Locate the cell with the specified text and output its (X, Y) center coordinate. 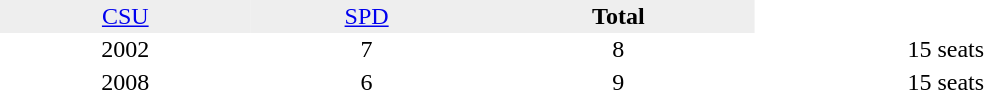
7 (367, 50)
CSU (126, 16)
8 (618, 50)
SPD (367, 16)
Total (618, 16)
2002 (126, 50)
